For the text-containing cell, return its midpoint in [X, Y] coordinate format. 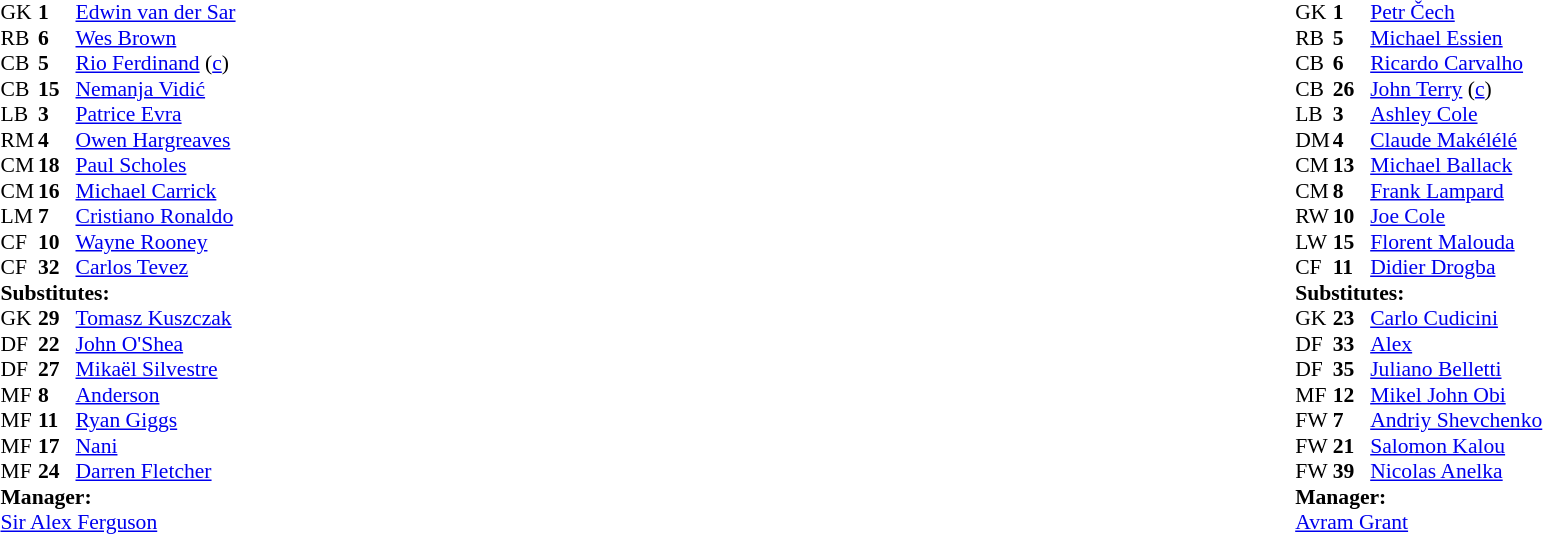
Claude Makélélé [1456, 140]
39 [1352, 471]
Michael Ballack [1456, 165]
Juliano Belletti [1456, 369]
Florent Malouda [1456, 242]
21 [1352, 446]
DM [1314, 140]
Wayne Rooney [156, 242]
18 [57, 165]
35 [1352, 369]
Alex [1456, 344]
Nemanja Vidić [156, 89]
John O'Shea [156, 344]
LW [1314, 242]
Wes Brown [156, 38]
Anderson [156, 395]
17 [57, 446]
Ashley Cole [1456, 115]
Michael Carrick [156, 191]
26 [1352, 89]
Mikaël Silvestre [156, 369]
Joe Cole [1456, 217]
Nani [156, 446]
Frank Lampard [1456, 191]
Mikel John Obi [1456, 395]
29 [57, 319]
Andriy Shevchenko [1456, 421]
16 [57, 191]
Michael Essien [1456, 38]
12 [1352, 395]
RM [19, 140]
Nicolas Anelka [1456, 471]
John Terry (c) [1456, 89]
27 [57, 369]
LM [19, 217]
Cristiano Ronaldo [156, 217]
Ryan Giggs [156, 421]
Ricardo Carvalho [1456, 63]
22 [57, 344]
13 [1352, 165]
23 [1352, 319]
32 [57, 267]
RW [1314, 217]
33 [1352, 344]
Darren Fletcher [156, 471]
Petr Čech [1456, 13]
Edwin van der Sar [156, 13]
Didier Drogba [1456, 267]
24 [57, 471]
Salomon Kalou [1456, 446]
Tomasz Kuszczak [156, 319]
Owen Hargreaves [156, 140]
Paul Scholes [156, 165]
Patrice Evra [156, 115]
Carlo Cudicini [1456, 319]
Carlos Tevez [156, 267]
Rio Ferdinand (c) [156, 63]
